Return the (x, y) coordinate for the center point of the cell that contains the specified text.  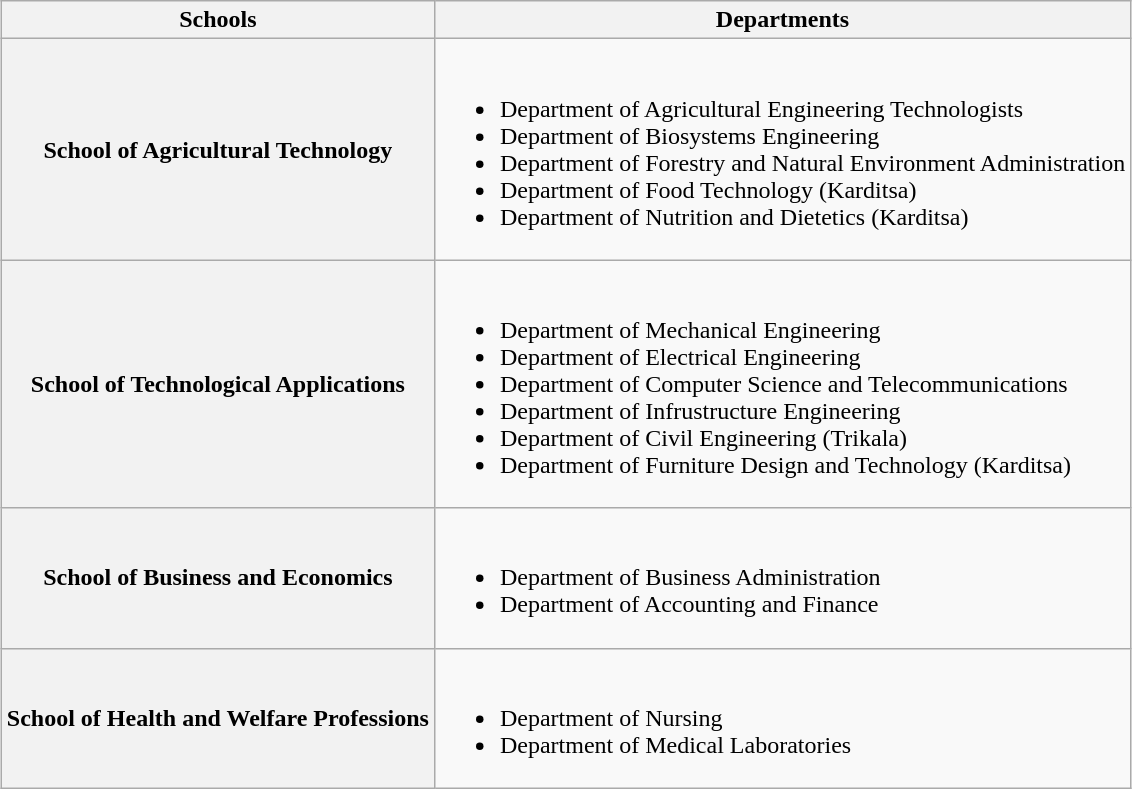
Schools (218, 20)
Department of Business AdministrationDepartment of Accounting and Finance (782, 578)
Department of NursingDepartment of Medical Laboratories (782, 718)
School of Technological Applications (218, 384)
School of Health and Welfare Professions (218, 718)
Departments (782, 20)
School of Business and Economics (218, 578)
School of Agricultural Technology (218, 150)
